Detect which cell encompasses the target text, then output its [X, Y] center coordinate. 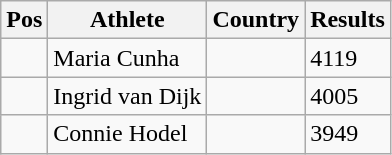
3949 [348, 134]
4005 [348, 96]
Ingrid van Dijk [128, 96]
Country [256, 20]
Pos [24, 20]
Athlete [128, 20]
Connie Hodel [128, 134]
Results [348, 20]
4119 [348, 58]
Maria Cunha [128, 58]
